Return [x, y] of the center of cell containing provided text 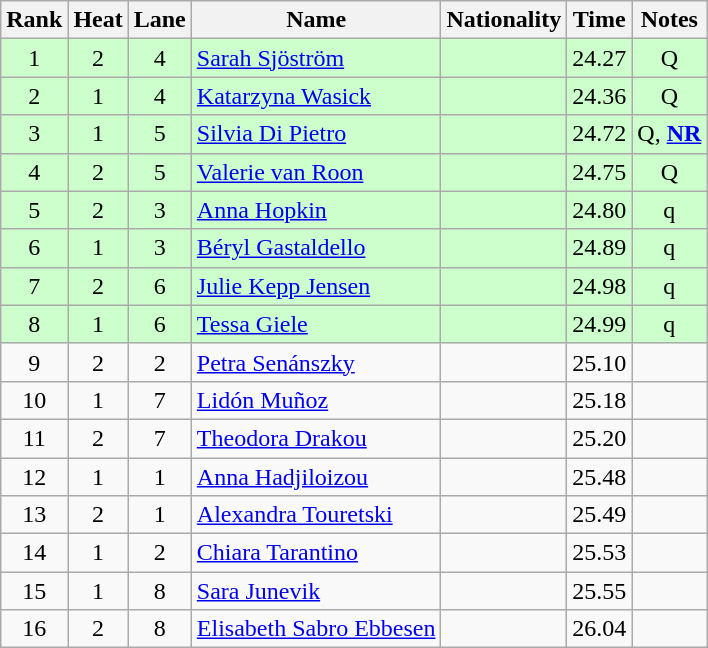
24.72 [600, 134]
Silvia Di Pietro [316, 134]
Anna Hadjiloizou [316, 477]
9 [34, 362]
Rank [34, 20]
25.48 [600, 477]
24.80 [600, 210]
25.18 [600, 400]
Time [600, 20]
Béryl Gastaldello [316, 248]
24.36 [600, 96]
Petra Senánszky [316, 362]
25.20 [600, 438]
25.53 [600, 553]
25.10 [600, 362]
Julie Kepp Jensen [316, 286]
Lidón Muñoz [316, 400]
24.99 [600, 324]
Anna Hopkin [316, 210]
Katarzyna Wasick [316, 96]
15 [34, 591]
Sarah Sjöström [316, 58]
Elisabeth Sabro Ebbesen [316, 629]
10 [34, 400]
Tessa Giele [316, 324]
Valerie van Roon [316, 172]
16 [34, 629]
Heat [98, 20]
25.55 [600, 591]
24.89 [600, 248]
Chiara Tarantino [316, 553]
Nationality [504, 20]
Notes [670, 20]
Name [316, 20]
Alexandra Touretski [316, 515]
14 [34, 553]
24.75 [600, 172]
Sara Junevik [316, 591]
11 [34, 438]
Theodora Drakou [316, 438]
26.04 [600, 629]
Lane [160, 20]
Q, NR [670, 134]
24.98 [600, 286]
13 [34, 515]
24.27 [600, 58]
12 [34, 477]
25.49 [600, 515]
